Capture the cell that displays the provided text and extract its [x, y] central coordinate. 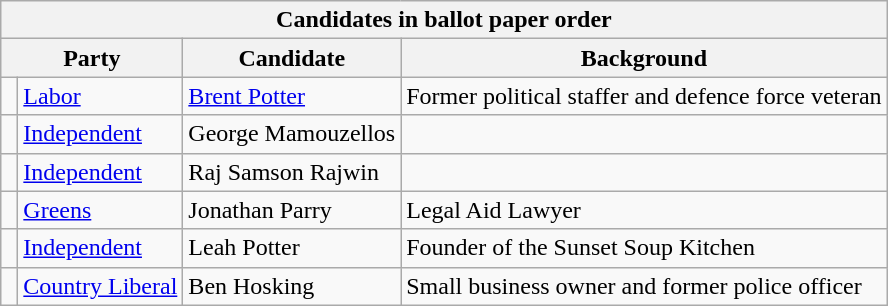
Greens [100, 210]
Leah Potter [292, 248]
Background [644, 58]
Candidates in ballot paper order [444, 20]
Raj Samson Rajwin [292, 172]
George Mamouzellos [292, 134]
Small business owner and former police officer [644, 286]
Brent Potter [292, 96]
Founder of the Sunset Soup Kitchen [644, 248]
Legal Aid Lawyer [644, 210]
Country Liberal [100, 286]
Jonathan Parry [292, 210]
Party [92, 58]
Former political staffer and defence force veteran [644, 96]
Labor [100, 96]
Ben Hosking [292, 286]
Candidate [292, 58]
